Identify which cell holds the provided text, then report its [x, y] central coordinate. 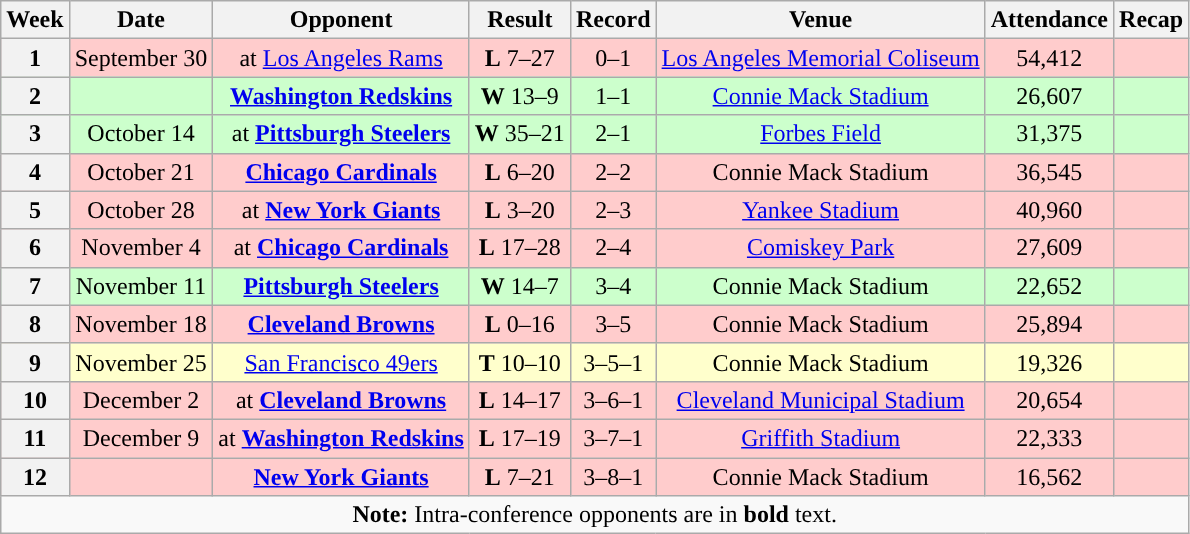
L 3–20 [520, 210]
10 [35, 400]
San Francisco 49ers [341, 362]
2 [35, 96]
6 [35, 248]
40,960 [1049, 210]
T 10–10 [520, 362]
7 [35, 286]
1 [35, 58]
at Washington Redskins [341, 438]
Record [613, 20]
4 [35, 172]
3–8–1 [613, 477]
October 21 [141, 172]
Result [520, 20]
11 [35, 438]
at Chicago Cardinals [341, 248]
2–2 [613, 172]
November 4 [141, 248]
0–1 [613, 58]
November 25 [141, 362]
3–4 [613, 286]
at Los Angeles Rams [341, 58]
Los Angeles Memorial Coliseum [820, 58]
25,894 [1049, 324]
27,609 [1049, 248]
Cleveland Browns [341, 324]
2–1 [613, 134]
Venue [820, 20]
Week [35, 20]
L 0–16 [520, 324]
December 9 [141, 438]
9 [35, 362]
L 7–21 [520, 477]
22,333 [1049, 438]
31,375 [1049, 134]
Date [141, 20]
L 17–19 [520, 438]
3–6–1 [613, 400]
September 30 [141, 58]
54,412 [1049, 58]
November 11 [141, 286]
1–1 [613, 96]
Note: Intra-conference opponents are in bold text. [595, 515]
December 2 [141, 400]
Attendance [1049, 20]
19,326 [1049, 362]
Opponent [341, 20]
L 7–27 [520, 58]
12 [35, 477]
W 13–9 [520, 96]
26,607 [1049, 96]
3–7–1 [613, 438]
L 6–20 [520, 172]
W 14–7 [520, 286]
L 14–17 [520, 400]
New York Giants [341, 477]
Forbes Field [820, 134]
Pittsburgh Steelers [341, 286]
at Pittsburgh Steelers [341, 134]
Recap [1152, 20]
Washington Redskins [341, 96]
5 [35, 210]
8 [35, 324]
Chicago Cardinals [341, 172]
3–5 [613, 324]
Yankee Stadium [820, 210]
October 14 [141, 134]
2–4 [613, 248]
Comiskey Park [820, 248]
20,654 [1049, 400]
Griffith Stadium [820, 438]
at Cleveland Browns [341, 400]
W 35–21 [520, 134]
November 18 [141, 324]
3–5–1 [613, 362]
22,652 [1049, 286]
Cleveland Municipal Stadium [820, 400]
3 [35, 134]
16,562 [1049, 477]
2–3 [613, 210]
at New York Giants [341, 210]
October 28 [141, 210]
36,545 [1049, 172]
L 17–28 [520, 248]
